Determine the [X, Y] coordinate at the center of the cell enclosing the given text.  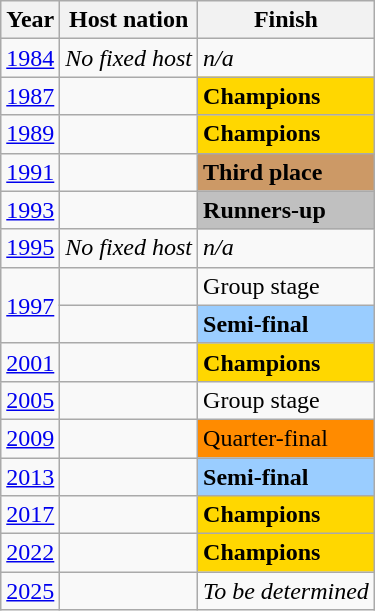
1991 [30, 172]
2009 [30, 438]
Finish [286, 20]
Quarter-final [286, 438]
1993 [30, 210]
2022 [30, 553]
1997 [30, 305]
2001 [30, 362]
2025 [30, 591]
2013 [30, 477]
Third place [286, 172]
2017 [30, 515]
Runners-up [286, 210]
Year [30, 20]
Host nation [129, 20]
2005 [30, 400]
1984 [30, 58]
To be determined [286, 591]
1995 [30, 248]
1989 [30, 134]
1987 [30, 96]
